Extract the [x, y] coordinate from the center of the cell holding the provided text.  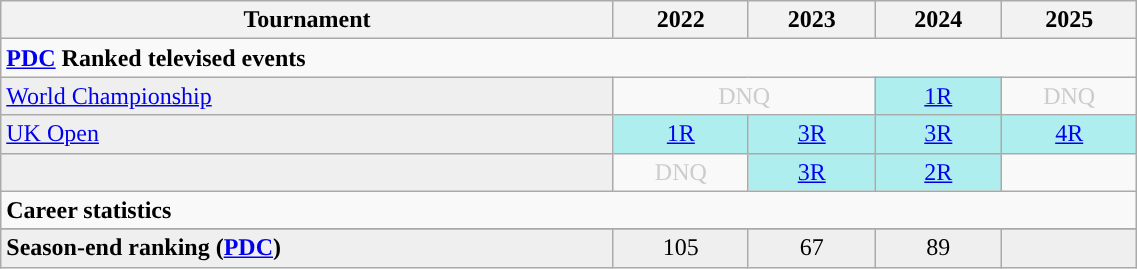
105 [680, 248]
2022 [680, 20]
2R [938, 172]
4R [1070, 134]
World Championship [308, 96]
Career statistics [569, 210]
67 [812, 248]
Season-end ranking (PDC) [308, 248]
Tournament [308, 20]
89 [938, 248]
UK Open [308, 134]
2024 [938, 20]
2025 [1070, 20]
PDC Ranked televised events [569, 58]
2023 [812, 20]
